Pinpoint the cell where the given text exists, returning its (x, y) midpoint coordinate. 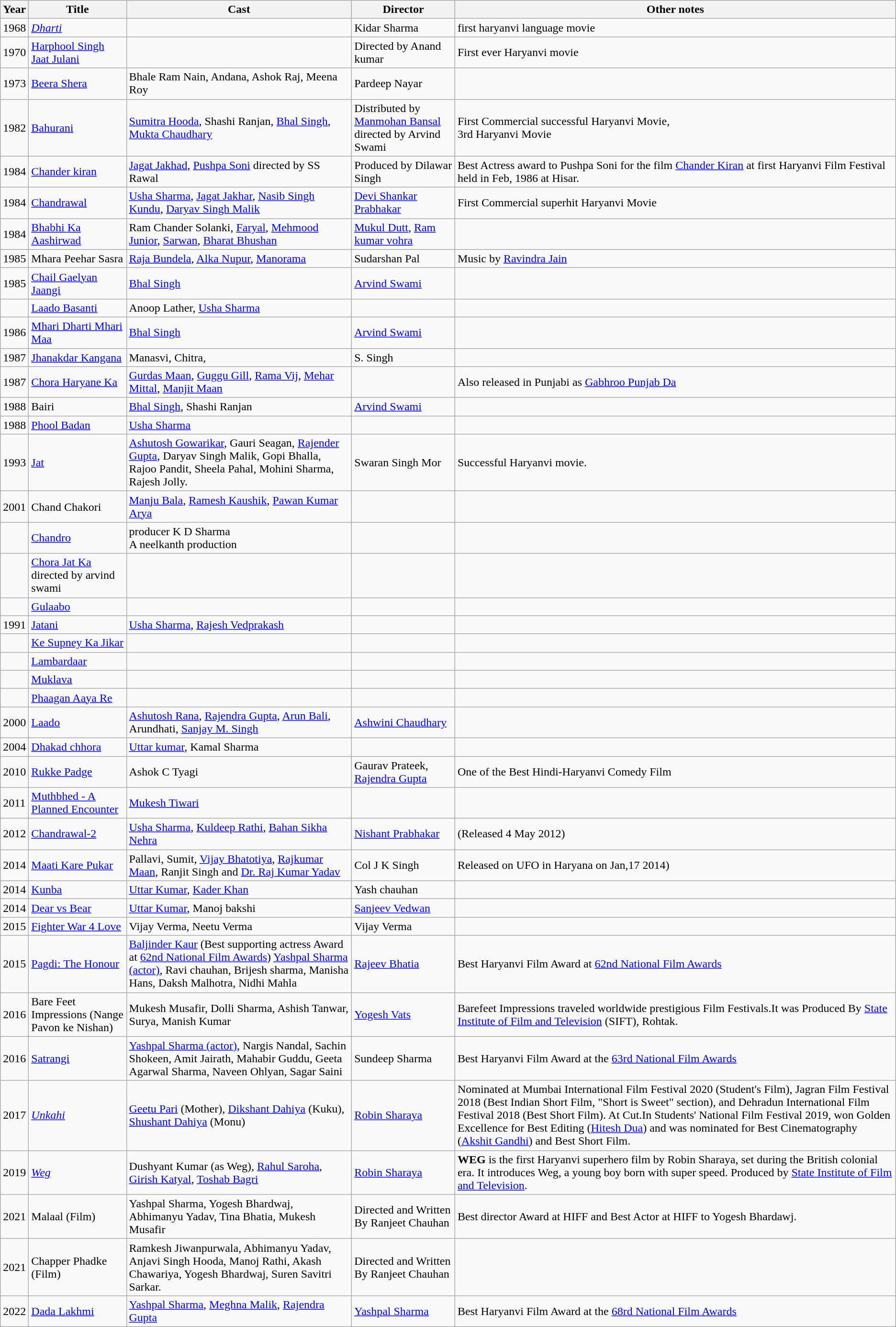
Mukul Dutt, Ram kumar vohra (403, 234)
First ever Haryanvi movie (675, 53)
2001 (14, 506)
Mukesh Musafir, Dolli Sharma, Ashish Tanwar, Surya, Manish Kumar (239, 1014)
Bhal Singh, Shashi Ranjan (239, 407)
Beera Shera (78, 83)
Best Haryanvi Film Award at the 63rd National Film Awards (675, 1058)
Best Actress award to Pushpa Soni for the film Chander Kiran at first Haryanvi Film Festival held in Feb, 1986 at Hisar. (675, 171)
Yogesh Vats (403, 1014)
Ke Supney Ka Jikar (78, 643)
Col J K Singh (403, 866)
Distributed by Manmohan Bansal directed by Arvind Swami (403, 127)
Ashwini Chaudhary (403, 722)
2019 (14, 1172)
Manju Bala, Ramesh Kaushik, Pawan Kumar Arya (239, 506)
Pardeep Nayar (403, 83)
Rukke Padge (78, 772)
Maati Kare Pukar (78, 866)
Uttar Kumar, Manoj bakshi (239, 908)
first haryanvi language movie (675, 28)
Chandro (78, 538)
1973 (14, 83)
Geetu Pari (Mother), Dikshant Dahiya (Kuku), Shushant Dahiya (Monu) (239, 1115)
Bahurani (78, 127)
Chora Haryane Ka (78, 382)
One of the Best Hindi-Haryanvi Comedy Film (675, 772)
Yashpal Sharma (actor), Nargis Nandal, Sachin Shokeen, Amit Jairath, Mahabir Guddu, Geeta Agarwal Sharma, Naveen Ohlyan, Sagar Saini (239, 1058)
Pallavi, Sumit, Vijay Bhatotiya, Rajkumar Maan, Ranjit Singh and Dr. Raj Kumar Yadav (239, 866)
Malaal (Film) (78, 1216)
Muklava (78, 679)
Yash chauhan (403, 890)
Cast (239, 10)
1993 (14, 462)
Bhale Ram Nain, Andana, Ashok Raj, Meena Roy (239, 83)
Gurdas Maan, Guggu Gill, Rama Vij, Mehar Mittal, Manjit Maan (239, 382)
Uttar kumar, Kamal Sharma (239, 747)
Yashpal Sharma, Meghna Malik, Rajendra Gupta (239, 1311)
Laado (78, 722)
Jatani (78, 625)
Music by Ravindra Jain (675, 259)
Best Haryanvi Film Award at the 68rd National Film Awards (675, 1311)
Also released in Punjabi as Gabhroo Punjab Da (675, 382)
Dhakad chhora (78, 747)
Chandrawal (78, 203)
1982 (14, 127)
Released on UFO in Haryana on Jan,17 2014) (675, 866)
First Commercial successful Haryanvi Movie,3rd Haryanvi Movie (675, 127)
Unkahi (78, 1115)
Yashpal Sharma, Yogesh Bhardwaj, Abhimanyu Yadav, Tina Bhatia, Mukesh Musafir (239, 1216)
Year (14, 10)
First Commercial superhit Haryanvi Movie (675, 203)
Directed by Anand kumar (403, 53)
(Released 4 May 2012) (675, 834)
Chail Gaelyan Jaangi (78, 283)
Uttar Kumar, Kader Khan (239, 890)
Muthbhed - A Planned Encounter (78, 803)
Ram Chander Solanki, Faryal, Mehmood Junior, Sarwan, Bharat Bhushan (239, 234)
Produced by Dilawar Singh (403, 171)
Lambardaar (78, 661)
Usha Sharma, Rajesh Vedprakash (239, 625)
Pagdi: The Honour (78, 964)
1991 (14, 625)
2000 (14, 722)
Sanjeev Vedwan (403, 908)
1968 (14, 28)
Sudarshan Pal (403, 259)
Fighter War 4 Love (78, 926)
Gaurav Prateek, Rajendra Gupta (403, 772)
Ashok C Tyagi (239, 772)
Ramkesh Jiwanpurwala, Abhimanyu Yadav, Anjavi Singh Hooda, Manoj Rathi, Akash Chawariya, Yogesh Bhardwaj, Suren Savitri Sarkar. (239, 1267)
Harphool Singh Jaat Julani (78, 53)
1970 (14, 53)
2017 (14, 1115)
2011 (14, 803)
Barefeet Impressions traveled worldwide prestigious Film Festivals.It was Produced By State Institute of Film and Television (SIFT), Rohtak. (675, 1014)
Weg (78, 1172)
Bare Feet Impressions (Nange Pavon ke Nishan) (78, 1014)
Title (78, 10)
Chora Jat Ka directed by arvind swami (78, 575)
Kidar Sharma (403, 28)
producer K D SharmaA neelkanth production (239, 538)
Yashpal Sharma (403, 1311)
Other notes (675, 10)
Jagat Jakhad, Pushpa Soni directed by SS Rawal (239, 171)
Usha Sharma, Jagat Jakhar, Nasib Singh Kundu, Daryav Singh Malik (239, 203)
Usha Sharma, Kuldeep Rathi, Bahan Sikha Nehra (239, 834)
S. Singh (403, 358)
Gulaabo (78, 607)
Chander kiran (78, 171)
Devi Shankar Prabhakar (403, 203)
2012 (14, 834)
Manasvi, Chitra, (239, 358)
Chandrawal-2 (78, 834)
Satrangi (78, 1058)
Raja Bundela, Alka Nupur, Manorama (239, 259)
Laado Basanti (78, 308)
Chand Chakori (78, 506)
Mhara Peehar Sasra (78, 259)
Dada Lakhmi (78, 1311)
Best Haryanvi Film Award at 62nd National Film Awards (675, 964)
Successful Haryanvi movie. (675, 462)
2004 (14, 747)
Kunba (78, 890)
Vijay Verma, Neetu Verma (239, 926)
Director (403, 10)
Jat (78, 462)
Jhanakdar Kangana (78, 358)
Dear vs Bear (78, 908)
Usha Sharma (239, 425)
Dushyant Kumar (as Weg), Rahul Saroha, Girish Katyal, Toshab Bagri (239, 1172)
Rajeev Bhatia (403, 964)
2010 (14, 772)
Mhari Dharti Mhari Maa (78, 332)
1986 (14, 332)
Best director Award at HIFF and Best Actor at HIFF to Yogesh Bhardawj. (675, 1216)
Ashutosh Gowarikar, Gauri Seagan, Rajender Gupta, Daryav Singh Malik, Gopi Bhalla, Rajoo Pandit, Sheela Pahal, Mohini Sharma, Rajesh Jolly. (239, 462)
Mukesh Tiwari (239, 803)
Anoop Lather, Usha Sharma (239, 308)
Bairi (78, 407)
Vijay Verma (403, 926)
Sumitra Hooda, Shashi Ranjan, Bhal Singh, Mukta Chaudhary (239, 127)
Dharti (78, 28)
Swaran Singh Mor (403, 462)
Bhabhi Ka Aashirwad (78, 234)
Phool Badan (78, 425)
Ashutosh Rana, Rajendra Gupta, Arun Bali, Arundhati, Sanjay M. Singh (239, 722)
Phaagan Aaya Re (78, 697)
Sundeep Sharma (403, 1058)
Nishant Prabhakar (403, 834)
2022 (14, 1311)
Chapper Phadke (Film) (78, 1267)
